For the text-containing cell, return its midpoint in (x, y) coordinate format. 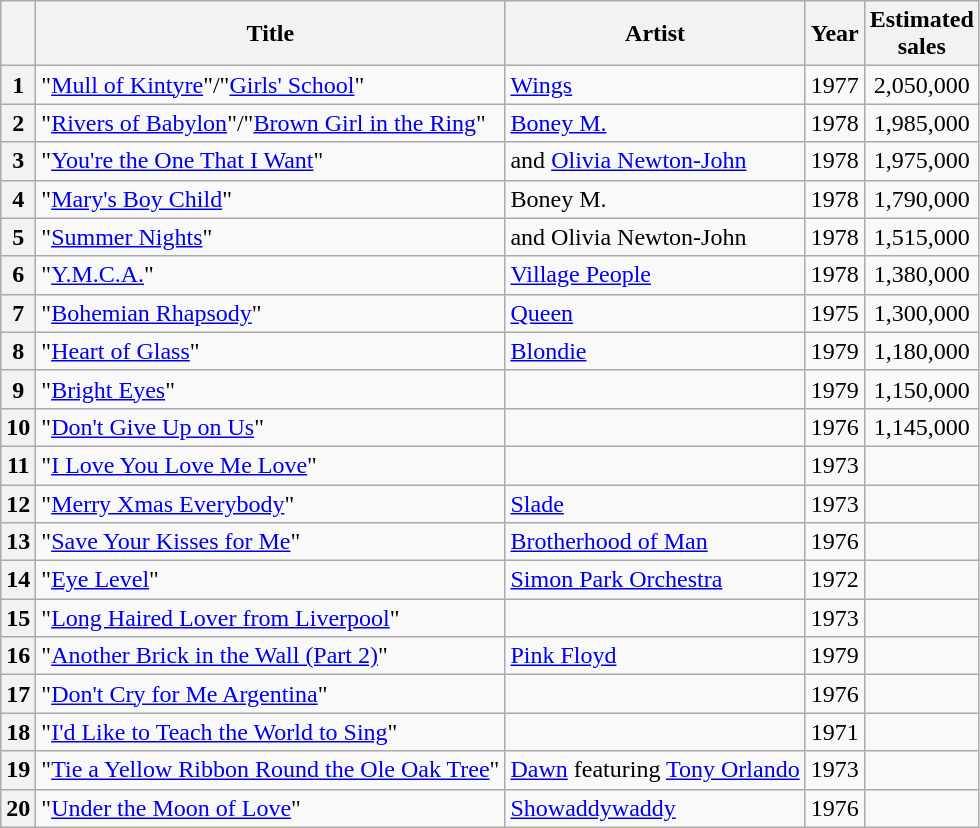
Village People (655, 275)
Estimatedsales (922, 34)
2 (18, 123)
13 (18, 542)
Slade (655, 503)
1971 (834, 732)
9 (18, 389)
"You're the One That I Want" (270, 161)
Dawn featuring Tony Orlando (655, 770)
11 (18, 465)
"Don't Give Up on Us" (270, 427)
4 (18, 199)
"Don't Cry for Me Argentina" (270, 694)
"Merry Xmas Everybody" (270, 503)
"Bright Eyes" (270, 389)
"Tie a Yellow Ribbon Round the Ole Oak Tree" (270, 770)
"Another Brick in the Wall (Part 2)" (270, 656)
10 (18, 427)
20 (18, 808)
18 (18, 732)
"Save Your Kisses for Me" (270, 542)
1972 (834, 580)
Showaddywaddy (655, 808)
16 (18, 656)
1977 (834, 85)
"Mull of Kintyre"/"Girls' School" (270, 85)
"I Love You Love Me Love" (270, 465)
1 (18, 85)
Blondie (655, 351)
2,050,000 (922, 85)
"Long Haired Lover from Liverpool" (270, 618)
1,985,000 (922, 123)
15 (18, 618)
14 (18, 580)
Pink Floyd (655, 656)
Queen (655, 313)
1,150,000 (922, 389)
3 (18, 161)
Artist (655, 34)
Year (834, 34)
"Eye Level" (270, 580)
7 (18, 313)
Brotherhood of Man (655, 542)
6 (18, 275)
1,790,000 (922, 199)
1,300,000 (922, 313)
12 (18, 503)
"Rivers of Babylon"/"Brown Girl in the Ring" (270, 123)
1975 (834, 313)
"Heart of Glass" (270, 351)
"Y.M.C.A." (270, 275)
1,180,000 (922, 351)
"Bohemian Rhapsody" (270, 313)
Title (270, 34)
"Mary's Boy Child" (270, 199)
Wings (655, 85)
1,975,000 (922, 161)
"Under the Moon of Love" (270, 808)
1,515,000 (922, 237)
5 (18, 237)
1,145,000 (922, 427)
8 (18, 351)
"Summer Nights" (270, 237)
19 (18, 770)
1,380,000 (922, 275)
17 (18, 694)
Simon Park Orchestra (655, 580)
"I'd Like to Teach the World to Sing" (270, 732)
